Return (X, Y) of the center of cell containing provided text 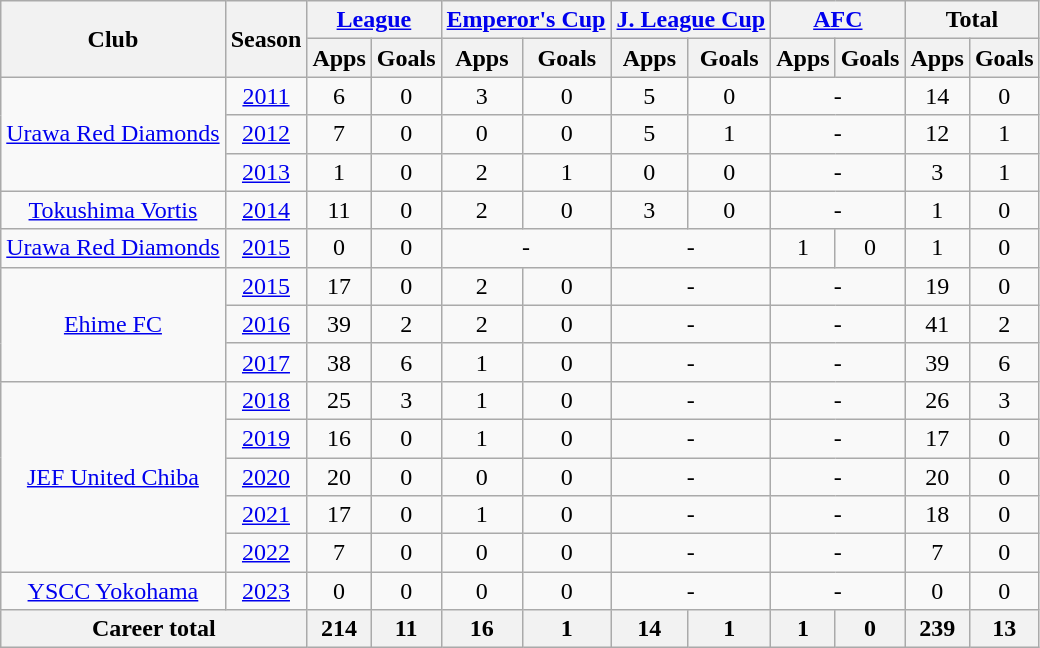
239 (937, 629)
2011 (266, 96)
2019 (266, 438)
Season (266, 39)
25 (339, 400)
Total (972, 20)
18 (937, 515)
41 (937, 324)
2020 (266, 477)
19 (937, 286)
13 (1004, 629)
2023 (266, 591)
JEF United Chiba (113, 476)
2014 (266, 210)
Career total (154, 629)
2021 (266, 515)
2012 (266, 134)
J. League Cup (691, 20)
2017 (266, 362)
2013 (266, 172)
Ehime FC (113, 324)
214 (339, 629)
YSCC Yokohama (113, 591)
AFC (838, 20)
2018 (266, 400)
38 (339, 362)
Emperor's Cup (526, 20)
2022 (266, 553)
League (374, 20)
12 (937, 134)
2016 (266, 324)
Club (113, 39)
Tokushima Vortis (113, 210)
26 (937, 400)
